Identify which cell holds the provided text, then report its [X, Y] central coordinate. 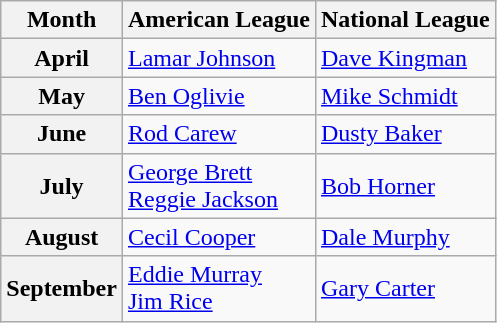
Dusty Baker [405, 134]
June [62, 134]
May [62, 96]
Cecil Cooper [218, 237]
Ben Oglivie [218, 96]
Gary Carter [405, 288]
April [62, 58]
Bob Horner [405, 186]
Rod Carew [218, 134]
Dave Kingman [405, 58]
July [62, 186]
Dale Murphy [405, 237]
Eddie MurrayJim Rice [218, 288]
Mike Schmidt [405, 96]
August [62, 237]
American League [218, 20]
National League [405, 20]
September [62, 288]
Month [62, 20]
George BrettReggie Jackson [218, 186]
Lamar Johnson [218, 58]
